Return [X, Y] of the center of cell containing provided text 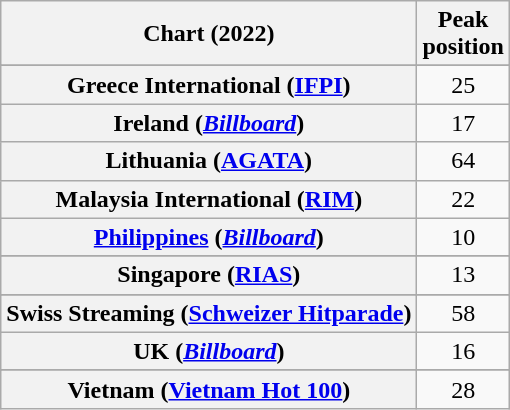
Peakposition [463, 34]
Swiss Streaming (Schweizer Hitparade) [209, 313]
13 [463, 275]
Chart (2022) [209, 34]
28 [463, 389]
Ireland (Billboard) [209, 123]
UK (Billboard) [209, 351]
Vietnam (Vietnam Hot 100) [209, 389]
22 [463, 199]
10 [463, 237]
Lithuania (AGATA) [209, 161]
16 [463, 351]
Greece International (IFPI) [209, 85]
25 [463, 85]
Malaysia International (RIM) [209, 199]
58 [463, 313]
Philippines (Billboard) [209, 237]
17 [463, 123]
Singapore (RIAS) [209, 275]
64 [463, 161]
